Output the [x, y] coordinate of the center of the cell containing the given text.  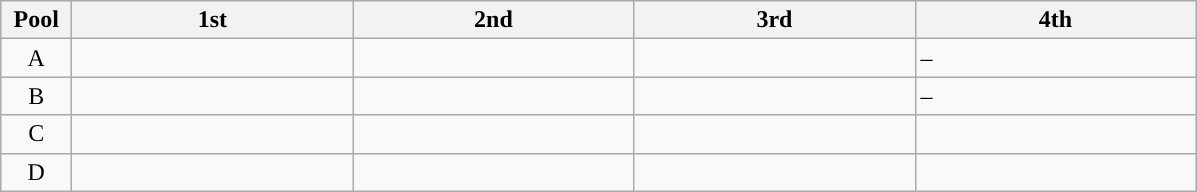
4th [1056, 20]
A [36, 58]
D [36, 172]
C [36, 134]
3rd [774, 20]
1st [212, 20]
Pool [36, 20]
B [36, 96]
2nd [494, 20]
